Extract the [x, y] coordinate from the center of the cell holding the provided text.  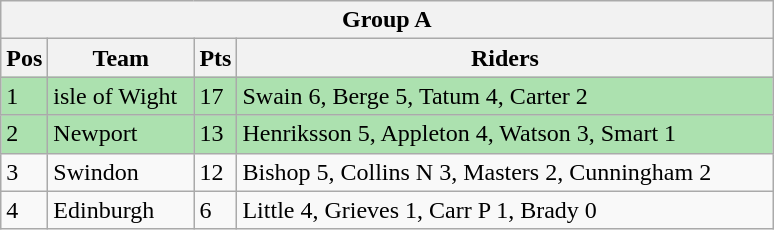
2 [24, 134]
Team [121, 58]
3 [24, 172]
Pos [24, 58]
Newport [121, 134]
Little 4, Grieves 1, Carr P 1, Brady 0 [505, 210]
Swain 6, Berge 5, Tatum 4, Carter 2 [505, 96]
Group A [387, 20]
6 [216, 210]
12 [216, 172]
17 [216, 96]
Swindon [121, 172]
Riders [505, 58]
4 [24, 210]
Pts [216, 58]
Henriksson 5, Appleton 4, Watson 3, Smart 1 [505, 134]
isle of Wight [121, 96]
Edinburgh [121, 210]
Bishop 5, Collins N 3, Masters 2, Cunningham 2 [505, 172]
1 [24, 96]
13 [216, 134]
